Provide the [x, y] coordinate of the cell's center where the given text is located.  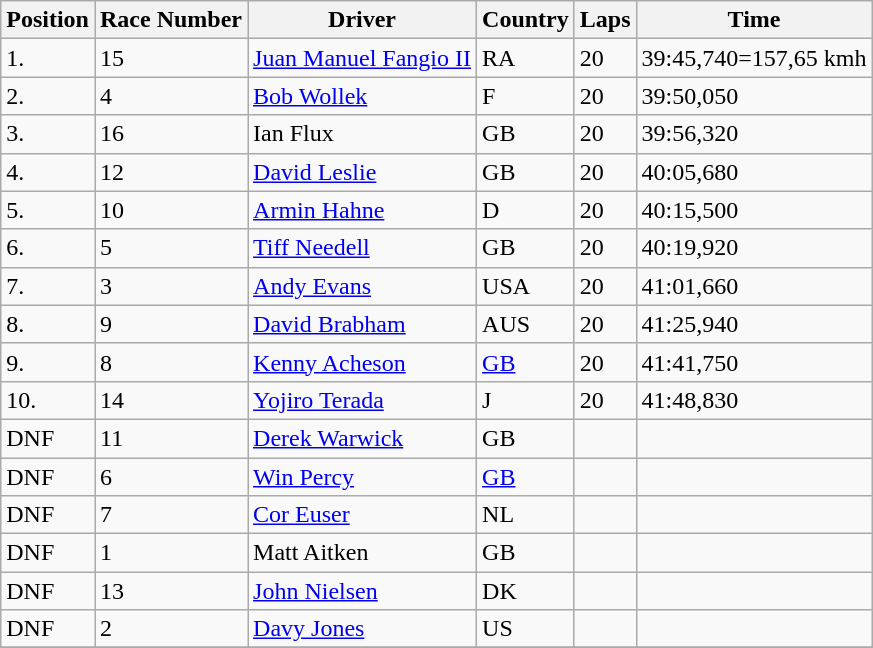
8. [48, 324]
39:50,050 [754, 96]
USA [526, 286]
1 [170, 553]
David Leslie [362, 172]
Derek Warwick [362, 438]
41:25,940 [754, 324]
Armin Hahne [362, 210]
7 [170, 515]
Tiff Needell [362, 248]
US [526, 629]
Cor Euser [362, 515]
Laps [605, 20]
40:05,680 [754, 172]
39:45,740=157,65 kmh [754, 58]
Race Number [170, 20]
Country [526, 20]
11 [170, 438]
3. [48, 134]
10. [48, 400]
2. [48, 96]
Matt Aitken [362, 553]
41:01,660 [754, 286]
39:56,320 [754, 134]
F [526, 96]
13 [170, 591]
Time [754, 20]
AUS [526, 324]
Davy Jones [362, 629]
Position [48, 20]
D [526, 210]
J [526, 400]
Juan Manuel Fangio II [362, 58]
1. [48, 58]
41:48,830 [754, 400]
40:15,500 [754, 210]
Andy Evans [362, 286]
4. [48, 172]
12 [170, 172]
Win Percy [362, 477]
15 [170, 58]
8 [170, 362]
9. [48, 362]
3 [170, 286]
14 [170, 400]
Yojiro Terada [362, 400]
10 [170, 210]
NL [526, 515]
4 [170, 96]
DK [526, 591]
David Brabham [362, 324]
2 [170, 629]
John Nielsen [362, 591]
RA [526, 58]
16 [170, 134]
5. [48, 210]
Driver [362, 20]
7. [48, 286]
6 [170, 477]
Ian Flux [362, 134]
41:41,750 [754, 362]
40:19,920 [754, 248]
Kenny Acheson [362, 362]
5 [170, 248]
9 [170, 324]
6. [48, 248]
Bob Wollek [362, 96]
